Capture the cell that displays the provided text and extract its (X, Y) central coordinate. 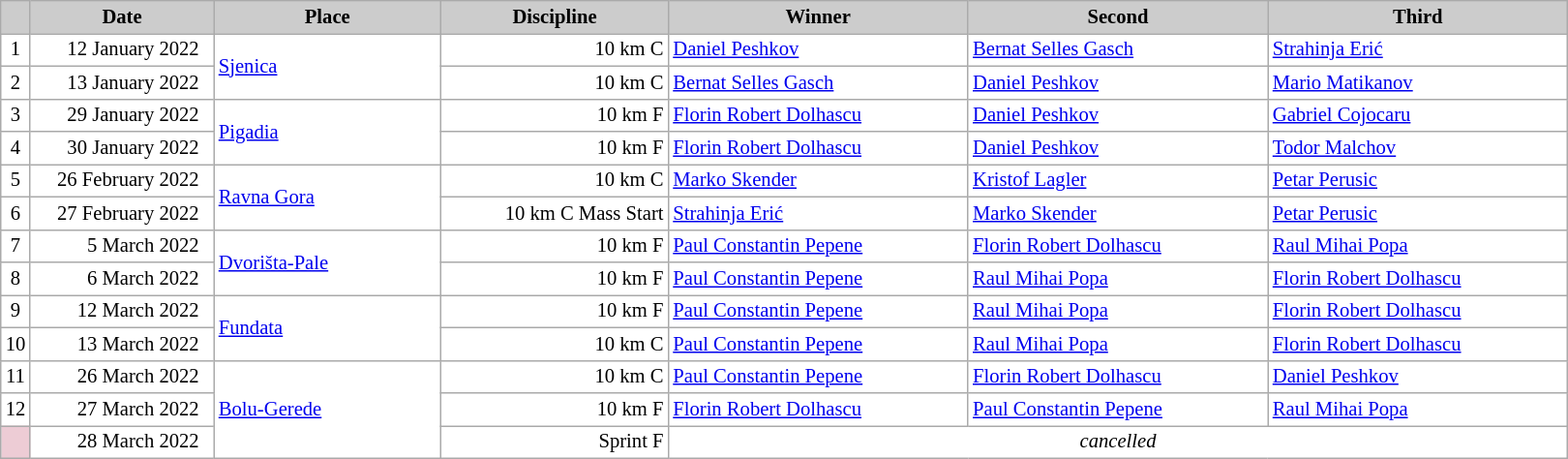
12 January 2022 (122, 49)
9 (15, 311)
Sprint F (556, 442)
Sjenica (327, 66)
2 (15, 82)
13 March 2022 (122, 344)
5 March 2022 (122, 246)
8 (15, 278)
4 (15, 148)
26 March 2022 (122, 377)
3 (15, 115)
Place (327, 16)
26 February 2022 (122, 180)
Bolu-Gerede (327, 409)
5 (15, 180)
27 February 2022 (122, 213)
Gabriel Cojocaru (1418, 115)
1 (15, 49)
28 March 2022 (122, 442)
11 (15, 377)
Third (1418, 16)
12 (15, 410)
27 March 2022 (122, 410)
Dvorišta-Pale (327, 262)
13 January 2022 (122, 82)
cancelled (1117, 442)
12 March 2022 (122, 311)
29 January 2022 (122, 115)
Discipline (556, 16)
Ravna Gora (327, 197)
7 (15, 246)
30 January 2022 (122, 148)
Mario Matikanov (1418, 82)
6 March 2022 (122, 278)
Winner (818, 16)
Kristof Lagler (1118, 180)
Pigadia (327, 132)
Todor Malchov (1418, 148)
Date (122, 16)
10 km C Mass Start (556, 213)
6 (15, 213)
10 (15, 344)
Second (1118, 16)
Fundata (327, 327)
